Output the (X, Y) coordinate of the center of the cell containing the given text.  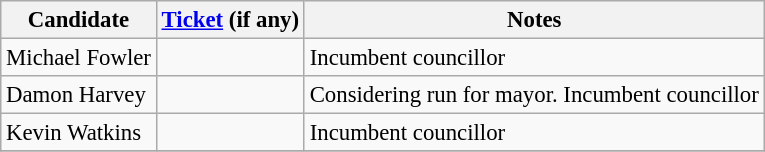
Kevin Watkins (78, 133)
Michael Fowler (78, 58)
Notes (534, 20)
Damon Harvey (78, 95)
Ticket (if any) (230, 20)
Considering run for mayor. Incumbent councillor (534, 95)
Candidate (78, 20)
